Return [x, y] of the center of cell containing provided text 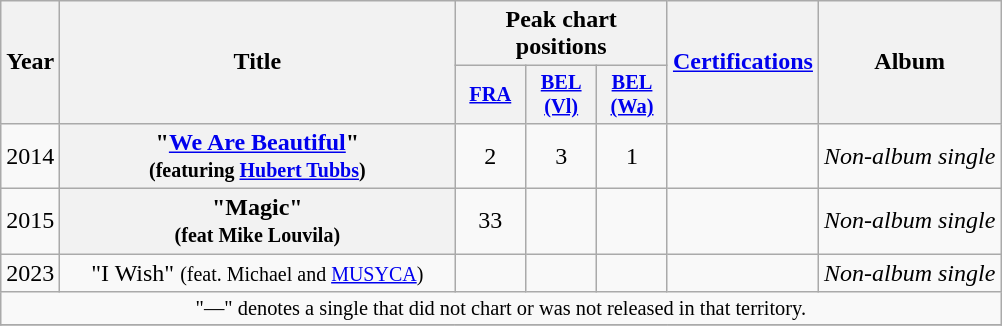
2 [490, 156]
"—" denotes a single that did not chart or was not released in that territory. [501, 309]
"We Are Beautiful" (featuring Hubert Tubbs) [258, 156]
BEL(Wa) [632, 95]
"I Wish" (feat. Michael and MUSYCA) [258, 273]
2023 [30, 273]
FRA [490, 95]
2014 [30, 156]
2015 [30, 222]
3 [562, 156]
1 [632, 156]
Title [258, 62]
"Magic" (feat Mike Louvila) [258, 222]
Peak chart positions [562, 34]
Certifications [742, 62]
33 [490, 222]
Album [909, 62]
BEL(Vl) [562, 95]
Year [30, 62]
